Pinpoint the cell where the given text exists, returning its (X, Y) midpoint coordinate. 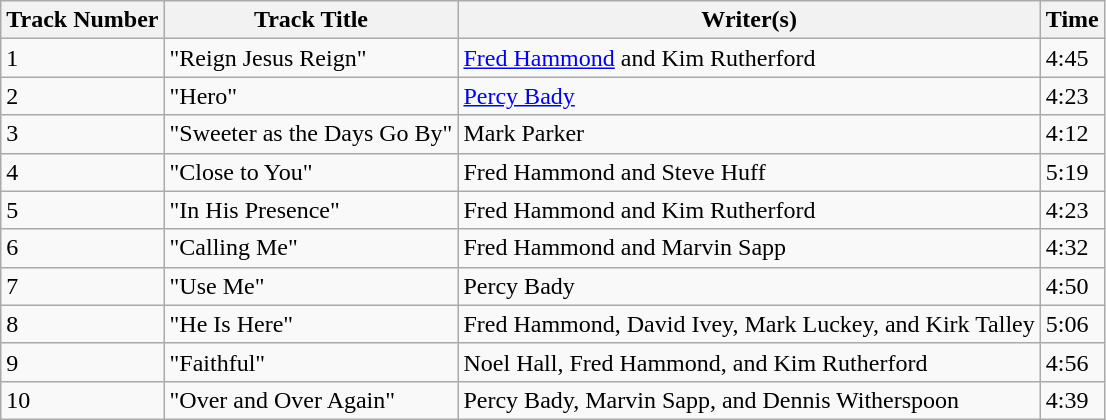
Time (1072, 20)
4 (82, 172)
4:39 (1072, 400)
Fred Hammond and Marvin Sapp (749, 248)
"He Is Here" (311, 324)
2 (82, 96)
Writer(s) (749, 20)
"Reign Jesus Reign" (311, 58)
Track Number (82, 20)
"Over and Over Again" (311, 400)
"In His Presence" (311, 210)
10 (82, 400)
1 (82, 58)
Percy Bady, Marvin Sapp, and Dennis Witherspoon (749, 400)
5:19 (1072, 172)
"Sweeter as the Days Go By" (311, 134)
"Close to You" (311, 172)
3 (82, 134)
Fred Hammond and Steve Huff (749, 172)
4:32 (1072, 248)
8 (82, 324)
4:50 (1072, 286)
6 (82, 248)
Track Title (311, 20)
4:12 (1072, 134)
4:45 (1072, 58)
"Calling Me" (311, 248)
Noel Hall, Fred Hammond, and Kim Rutherford (749, 362)
"Hero" (311, 96)
Fred Hammond, David Ivey, Mark Luckey, and Kirk Talley (749, 324)
4:56 (1072, 362)
5:06 (1072, 324)
Mark Parker (749, 134)
7 (82, 286)
"Use Me" (311, 286)
9 (82, 362)
"Faithful" (311, 362)
5 (82, 210)
